Output the (X, Y) coordinate of the center of the cell containing the given text.  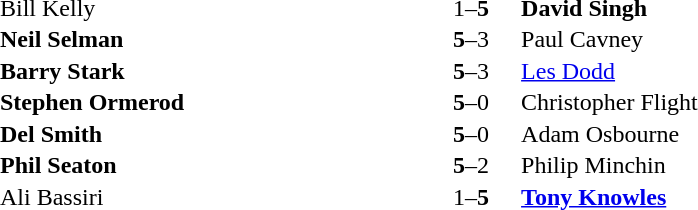
5–2 (471, 165)
